Output the (x, y) coordinate of the center of the cell containing the given text.  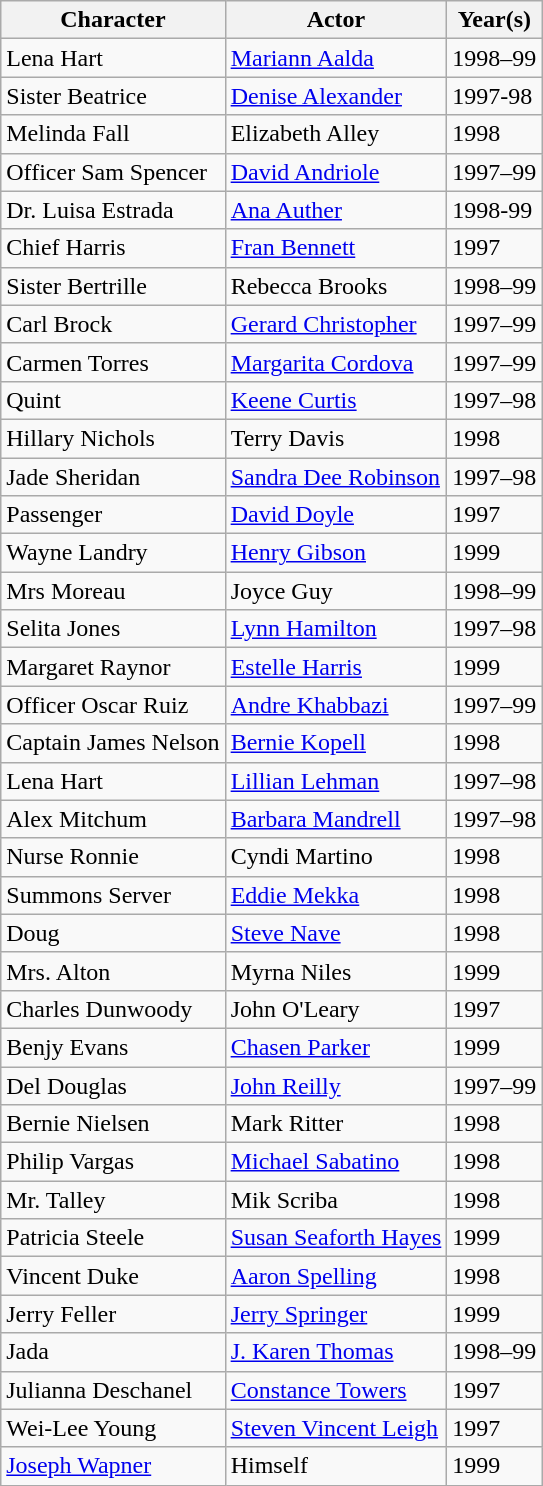
Passenger (113, 515)
Hillary Nichols (113, 438)
Philip Vargas (113, 1162)
Del Douglas (113, 1085)
Chief Harris (113, 248)
Character (113, 20)
John Reilly (336, 1085)
Margarita Cordova (336, 362)
Officer Oscar Ruiz (113, 705)
Sister Bertrille (113, 286)
Steven Vincent Leigh (336, 1428)
Jerry Feller (113, 1314)
Selita Jones (113, 629)
Keene Curtis (336, 400)
Gerard Christopher (336, 324)
Sister Beatrice (113, 96)
Barbara Mandrell (336, 819)
Jerry Springer (336, 1314)
Susan Seaforth Hayes (336, 1238)
Mik Scriba (336, 1200)
1997-98 (494, 96)
Officer Sam Spencer (113, 172)
Vincent Duke (113, 1276)
Wei-Lee Young (113, 1428)
Chasen Parker (336, 1047)
Denise Alexander (336, 96)
Himself (336, 1466)
Doug (113, 933)
David Doyle (336, 515)
Joseph Wapner (113, 1466)
Ana Auther (336, 210)
Margaret Raynor (113, 667)
Carl Brock (113, 324)
Fran Bennett (336, 248)
Terry Davis (336, 438)
Wayne Landry (113, 553)
Jada (113, 1352)
Bernie Kopell (336, 743)
Andre Khabbazi (336, 705)
Captain James Nelson (113, 743)
Quint (113, 400)
Mr. Talley (113, 1200)
Estelle Harris (336, 667)
Michael Sabatino (336, 1162)
Carmen Torres (113, 362)
Rebecca Brooks (336, 286)
Melinda Fall (113, 134)
Constance Towers (336, 1390)
Aaron Spelling (336, 1276)
Lynn Hamilton (336, 629)
John O'Leary (336, 1009)
Myrna Niles (336, 971)
Alex Mitchum (113, 819)
Joyce Guy (336, 591)
Benjy Evans (113, 1047)
Cyndi Martino (336, 857)
Year(s) (494, 20)
Mrs. Alton (113, 971)
Patricia Steele (113, 1238)
Bernie Nielsen (113, 1124)
Elizabeth Alley (336, 134)
Actor (336, 20)
Mrs Moreau (113, 591)
Mark Ritter (336, 1124)
Mariann Aalda (336, 58)
Lillian Lehman (336, 781)
Jade Sheridan (113, 477)
Summons Server (113, 895)
1998-99 (494, 210)
Steve Nave (336, 933)
Nurse Ronnie (113, 857)
Charles Dunwoody (113, 1009)
David Andriole (336, 172)
J. Karen Thomas (336, 1352)
Eddie Mekka (336, 895)
Sandra Dee Robinson (336, 477)
Henry Gibson (336, 553)
Dr. Luisa Estrada (113, 210)
Julianna Deschanel (113, 1390)
